Capture the cell that displays the provided text and extract its (X, Y) central coordinate. 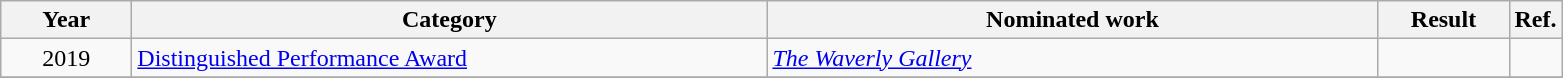
The Waverly Gallery (1072, 58)
Category (450, 20)
Nominated work (1072, 20)
Year (66, 20)
2019 (66, 58)
Distinguished Performance Award (450, 58)
Result (1444, 20)
Ref. (1536, 20)
